Search for the cell housing the specified text and yield its [x, y] center coordinate. 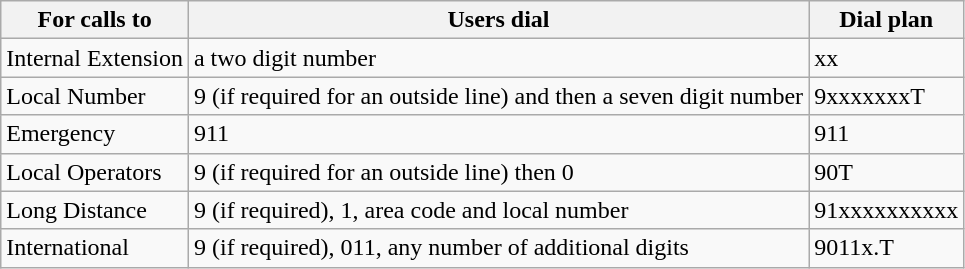
Dial plan [886, 20]
Internal Extension [95, 58]
Local Operators [95, 172]
9 (if required), 011, any number of additional digits [498, 248]
a two digit number [498, 58]
9011x.T [886, 248]
Users dial [498, 20]
91xxxxxxxxxx [886, 210]
90T [886, 172]
9 (if required), 1, area code and local number [498, 210]
For calls to [95, 20]
International [95, 248]
xx [886, 58]
Emergency [95, 134]
Long Distance [95, 210]
Local Number [95, 96]
9 (if required for an outside line) and then a seven digit number [498, 96]
9 (if required for an outside line) then 0 [498, 172]
9xxxxxxxT [886, 96]
